Locate the cell with the specified text and output its [x, y] center coordinate. 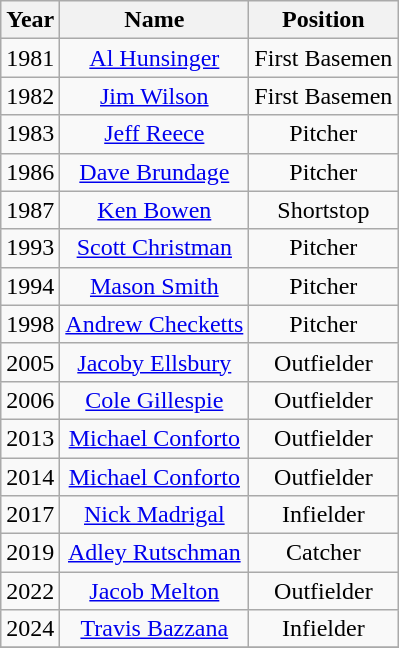
2005 [30, 362]
Jacoby Ellsbury [154, 362]
2006 [30, 400]
Dave Brundage [154, 172]
Catcher [324, 553]
2013 [30, 438]
1994 [30, 286]
2014 [30, 477]
1986 [30, 172]
Name [154, 20]
2017 [30, 515]
Jacob Melton [154, 591]
1998 [30, 324]
Nick Madrigal [154, 515]
2019 [30, 553]
Al Hunsinger [154, 58]
Scott Christman [154, 248]
Andrew Checketts [154, 324]
Jeff Reece [154, 134]
1982 [30, 96]
1981 [30, 58]
Position [324, 20]
Travis Bazzana [154, 629]
2024 [30, 629]
Shortstop [324, 210]
2022 [30, 591]
1987 [30, 210]
1983 [30, 134]
Cole Gillespie [154, 400]
Year [30, 20]
Mason Smith [154, 286]
Jim Wilson [154, 96]
1993 [30, 248]
Adley Rutschman [154, 553]
Ken Bowen [154, 210]
